Output the [X, Y] coordinate of the center of the cell containing the given text.  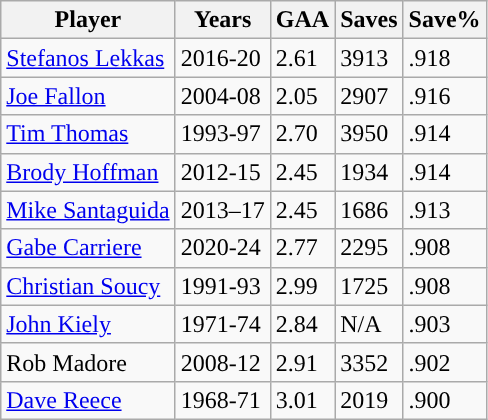
2020-24 [222, 248]
Stefanos Lekkas [88, 58]
Joe Fallon [88, 96]
Tim Thomas [88, 134]
Player [88, 20]
Christian Soucy [88, 286]
.903 [444, 324]
2004-08 [222, 96]
2.77 [302, 248]
2.05 [302, 96]
Save% [444, 20]
2.70 [302, 134]
Years [222, 20]
1993-97 [222, 134]
2012-15 [222, 172]
1686 [369, 210]
1934 [369, 172]
Mike Santaguida [88, 210]
GAA [302, 20]
.916 [444, 96]
2907 [369, 96]
Brody Hoffman [88, 172]
John Kiely [88, 324]
Rob Madore [88, 362]
2295 [369, 248]
Dave Reece [88, 400]
.913 [444, 210]
2019 [369, 400]
2.91 [302, 362]
N/A [369, 324]
2013–17 [222, 210]
2.84 [302, 324]
3352 [369, 362]
3950 [369, 134]
3913 [369, 58]
2.61 [302, 58]
Saves [369, 20]
2016-20 [222, 58]
Gabe Carriere [88, 248]
1971-74 [222, 324]
1991-93 [222, 286]
.918 [444, 58]
2008-12 [222, 362]
.902 [444, 362]
1968-71 [222, 400]
2.99 [302, 286]
3.01 [302, 400]
1725 [369, 286]
.900 [444, 400]
